Extract the (x, y) coordinate from the center of the cell holding the provided text.  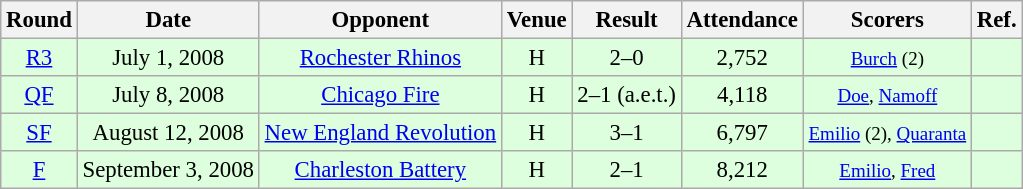
September 3, 2008 (168, 170)
Attendance (742, 20)
Emilio (2), Quaranta (887, 133)
August 12, 2008 (168, 133)
6,797 (742, 133)
2–0 (626, 58)
Date (168, 20)
July 1, 2008 (168, 58)
Scorers (887, 20)
Ref. (996, 20)
R3 (39, 58)
Venue (536, 20)
2–1 (a.e.t.) (626, 95)
New England Revolution (380, 133)
Burch (2) (887, 58)
Result (626, 20)
3–1 (626, 133)
Doe, Namoff (887, 95)
2,752 (742, 58)
Chicago Fire (380, 95)
Emilio, Fred (887, 170)
SF (39, 133)
Round (39, 20)
8,212 (742, 170)
2–1 (626, 170)
4,118 (742, 95)
July 8, 2008 (168, 95)
QF (39, 95)
Charleston Battery (380, 170)
Rochester Rhinos (380, 58)
F (39, 170)
Opponent (380, 20)
